Find where the given text appears and provide that cell's center as [x, y] coordinate. 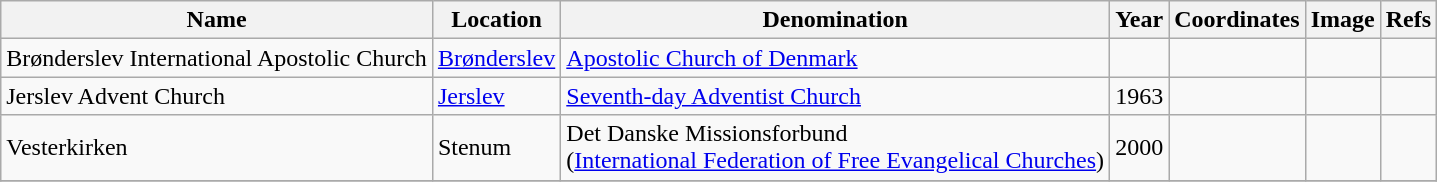
Denomination [836, 20]
Jerslev [496, 96]
Brønderslev International Apostolic Church [217, 58]
Det Danske Missionsforbund (International Federation of Free Evangelical Churches) [836, 148]
Name [217, 20]
Brønderslev [496, 58]
Year [1140, 20]
Apostolic Church of Denmark [836, 58]
Stenum [496, 148]
Jerslev Advent Church [217, 96]
Image [1342, 20]
Coordinates [1237, 20]
Location [496, 20]
Vesterkirken [217, 148]
Seventh-day Adventist Church [836, 96]
Refs [1408, 20]
2000 [1140, 148]
1963 [1140, 96]
